Capture the cell that displays the provided text and extract its [x, y] central coordinate. 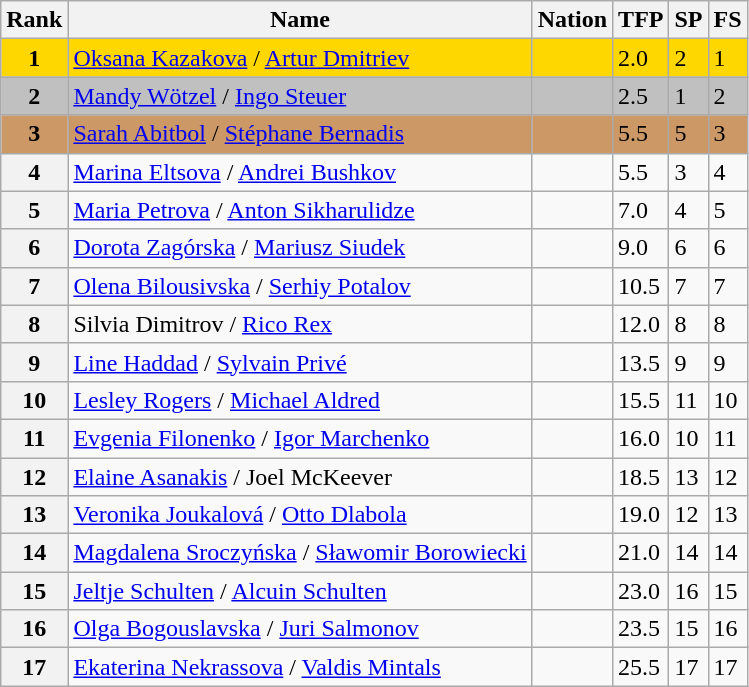
19.0 [641, 515]
SP [688, 20]
2.5 [641, 96]
Silvia Dimitrov / Rico Rex [300, 324]
Magdalena Sroczyńska / Sławomir Borowiecki [300, 553]
Evgenia Filonenko / Igor Marchenko [300, 438]
25.5 [641, 667]
Ekaterina Nekrassova / Valdis Mintals [300, 667]
FS [728, 20]
Nation [572, 20]
7.0 [641, 210]
Jeltje Schulten / Alcuin Schulten [300, 591]
Dorota Zagórska / Mariusz Siudek [300, 248]
Maria Petrova / Anton Sikharulidze [300, 210]
23.0 [641, 591]
23.5 [641, 629]
Olena Bilousivska / Serhiy Potalov [300, 286]
Line Haddad / Sylvain Privé [300, 362]
Elaine Asanakis / Joel McKeever [300, 477]
Oksana Kazakova / Artur Dmitriev [300, 58]
Sarah Abitbol / Stéphane Bernadis [300, 134]
12.0 [641, 324]
10.5 [641, 286]
18.5 [641, 477]
13.5 [641, 362]
16.0 [641, 438]
Lesley Rogers / Michael Aldred [300, 400]
Rank [34, 20]
Name [300, 20]
Mandy Wötzel / Ingo Steuer [300, 96]
15.5 [641, 400]
Veronika Joukalová / Otto Dlabola [300, 515]
9.0 [641, 248]
2.0 [641, 58]
Olga Bogouslavska / Juri Salmonov [300, 629]
21.0 [641, 553]
Marina Eltsova / Andrei Bushkov [300, 172]
TFP [641, 20]
